Find where the given text appears and provide that cell's center as (x, y) coordinate. 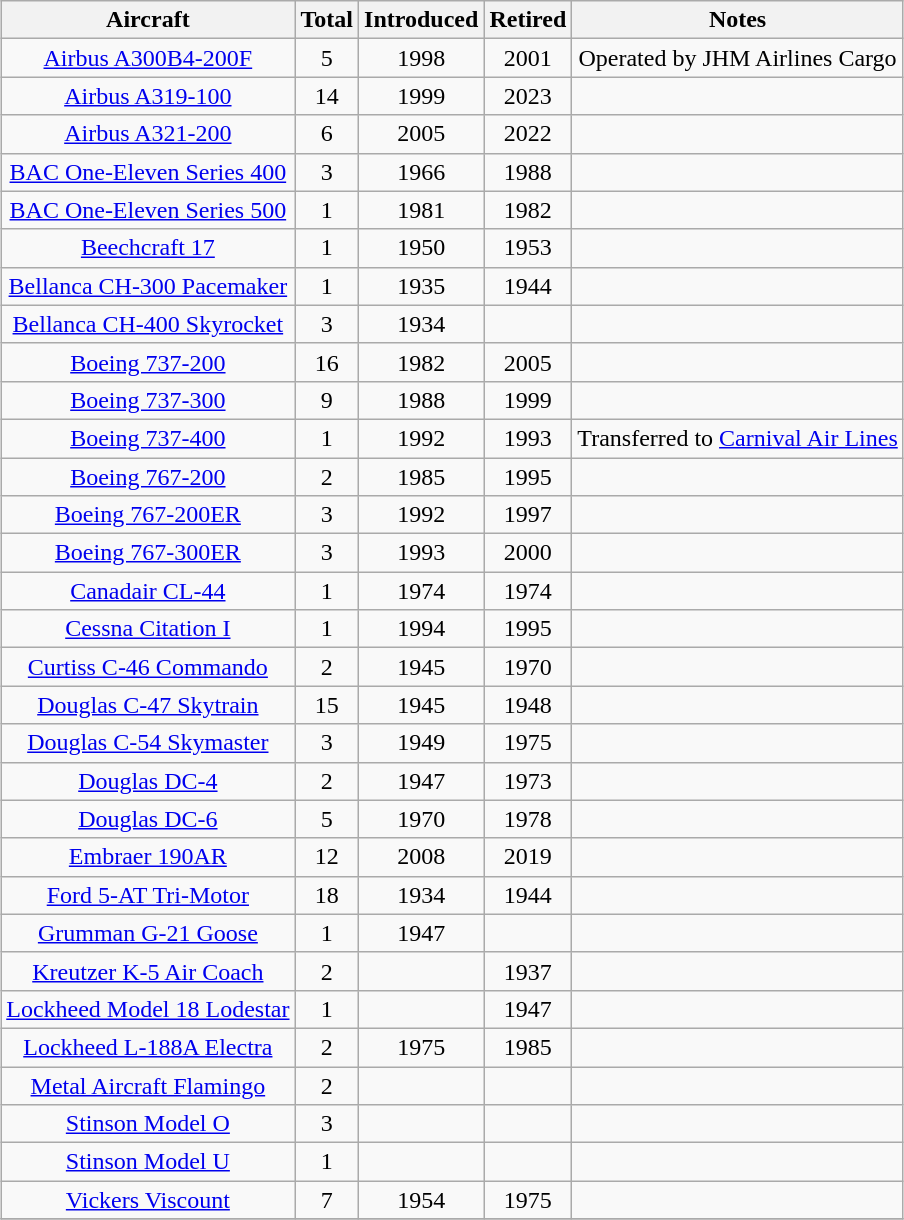
Notes (738, 20)
1950 (422, 248)
6 (327, 134)
1935 (422, 286)
Douglas C-54 Skymaster (148, 743)
Airbus A321-200 (148, 134)
Boeing 737-400 (148, 438)
Douglas C-47 Skytrain (148, 705)
2022 (528, 134)
Bellanca CH-400 Skyrocket (148, 324)
Boeing 767-200ER (148, 515)
1994 (422, 629)
1953 (528, 248)
Operated by JHM Airlines Cargo (738, 58)
Transferred to Carnival Air Lines (738, 438)
Aircraft (148, 20)
18 (327, 895)
BAC One-Eleven Series 400 (148, 172)
1966 (422, 172)
Introduced (422, 20)
16 (327, 362)
Stinson Model O (148, 1124)
14 (327, 96)
Douglas DC-6 (148, 819)
Bellanca CH-300 Pacemaker (148, 286)
1998 (422, 58)
1948 (528, 705)
Grumman G-21 Goose (148, 933)
15 (327, 705)
Airbus A300B4-200F (148, 58)
Lockheed Model 18 Lodestar (148, 1009)
7 (327, 1200)
2019 (528, 857)
Ford 5-AT Tri-Motor (148, 895)
Canadair CL-44 (148, 591)
Stinson Model U (148, 1162)
1954 (422, 1200)
1937 (528, 971)
Metal Aircraft Flamingo (148, 1085)
Boeing 737-300 (148, 400)
Curtiss C-46 Commando (148, 667)
Embraer 190AR (148, 857)
1949 (422, 743)
Cessna Citation I (148, 629)
Lockheed L-188A Electra (148, 1047)
Boeing 737-200 (148, 362)
Boeing 767-300ER (148, 553)
1973 (528, 781)
Retired (528, 20)
Douglas DC-4 (148, 781)
Airbus A319-100 (148, 96)
Beechcraft 17 (148, 248)
Kreutzer K-5 Air Coach (148, 971)
2023 (528, 96)
1978 (528, 819)
2001 (528, 58)
Boeing 767-200 (148, 477)
BAC One-Eleven Series 500 (148, 210)
9 (327, 400)
1981 (422, 210)
Vickers Viscount (148, 1200)
12 (327, 857)
2000 (528, 553)
2008 (422, 857)
Total (327, 20)
1997 (528, 515)
